For the text-containing cell, return its midpoint in [X, Y] coordinate format. 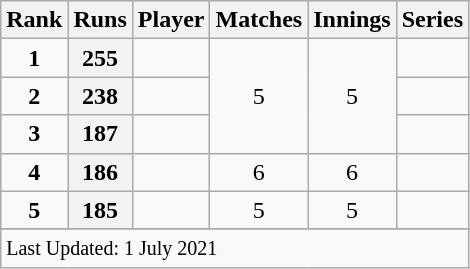
186 [100, 172]
Runs [100, 20]
255 [100, 58]
Series [432, 20]
185 [100, 210]
187 [100, 134]
Player [171, 20]
Matches [259, 20]
238 [100, 96]
1 [34, 58]
Innings [352, 20]
3 [34, 134]
Last Updated: 1 July 2021 [235, 248]
2 [34, 96]
Rank [34, 20]
4 [34, 172]
